Pinpoint the cell where the given text exists, returning its (X, Y) midpoint coordinate. 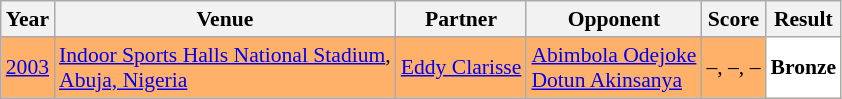
Eddy Clarisse (462, 68)
Year (28, 19)
–, –, – (733, 68)
Result (803, 19)
Partner (462, 19)
Abimbola Odejoke Dotun Akinsanya (614, 68)
Score (733, 19)
Opponent (614, 19)
Bronze (803, 68)
2003 (28, 68)
Indoor Sports Halls National Stadium,Abuja, Nigeria (225, 68)
Venue (225, 19)
